For the text-containing cell, return its midpoint in [x, y] coordinate format. 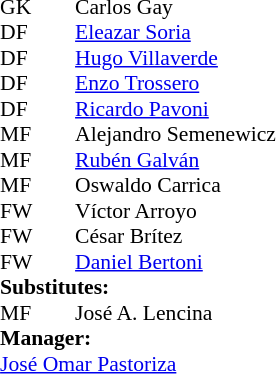
Enzo Trossero [176, 83]
Víctor Arroyo [176, 211]
Alejandro Semenewicz [176, 135]
José A. Lencina [176, 313]
Daniel Bertoni [176, 262]
Hugo Villaverde [176, 58]
Eleazar Soria [176, 33]
Manager: [138, 339]
Rubén Galván [176, 160]
Substitutes: [138, 287]
Ricardo Pavoni [176, 109]
César Brítez [176, 237]
Oswaldo Carrica [176, 185]
